Locate the cell with the specified text and output its (x, y) center coordinate. 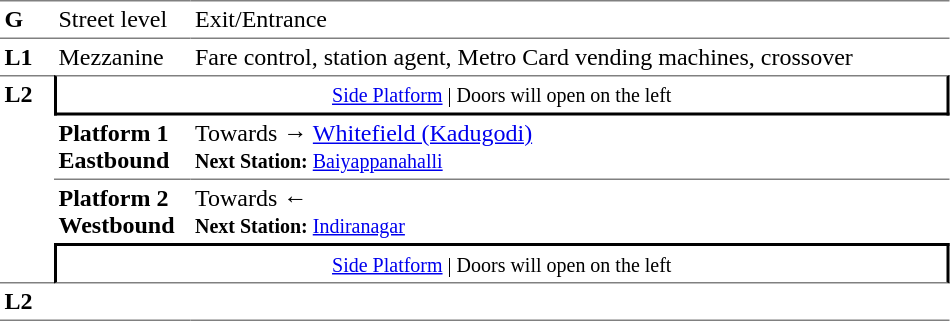
Exit/Entrance (570, 20)
G (27, 20)
Towards ← Next Station: Indiranagar (570, 212)
Mezzanine (122, 57)
Platform 1Eastbound (122, 148)
Fare control, station agent, Metro Card vending machines, crossover (570, 57)
Street level (122, 20)
L1 (27, 57)
L2 (27, 179)
Platform 2 Westbound (122, 212)
Towards → Whitefield (Kadugodi)Next Station: Baiyappanahalli (570, 148)
